Scan for the cell matching the given text and deliver its [x, y] coordinate at center. 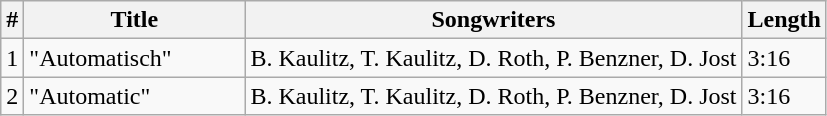
# [12, 20]
Title [134, 20]
"Automatisch" [134, 58]
Length [784, 20]
2 [12, 96]
Songwriters [494, 20]
"Automatic" [134, 96]
1 [12, 58]
